Provide the (X, Y) coordinate of the cell's center where the given text is located.  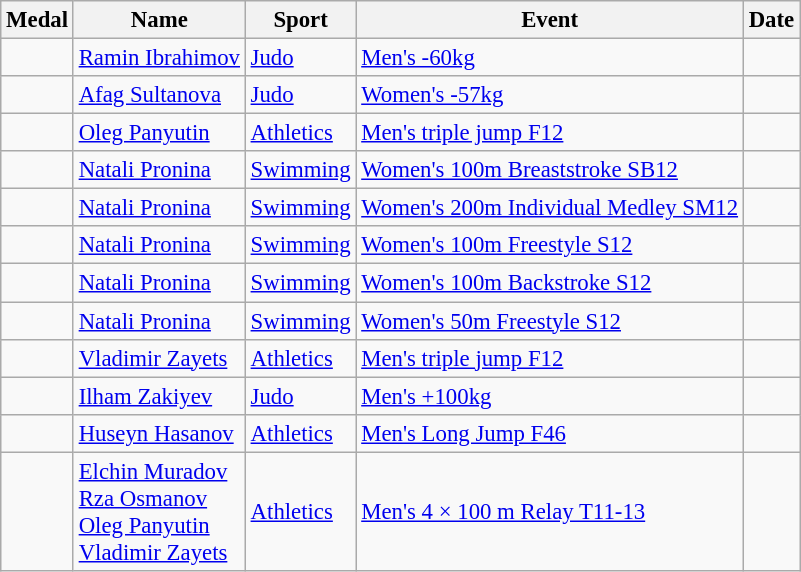
Men's 4 × 100 m Relay T11-13 (550, 512)
Oleg Panyutin (159, 133)
Women's 200m Individual Medley SM12 (550, 208)
Women's 100m Backstroke S12 (550, 283)
Vladimir Zayets (159, 358)
Ramin Ibrahimov (159, 58)
Name (159, 20)
Date (771, 20)
Men's -60kg (550, 58)
Women's 100m Breaststroke SB12 (550, 170)
Women's -57kg (550, 95)
Women's 50m Freestyle S12 (550, 321)
Men's +100kg (550, 396)
Event (550, 20)
Sport (300, 20)
Afag Sultanova (159, 95)
Elchin MuradovRza OsmanovOleg PanyutinVladimir Zayets (159, 512)
Men's Long Jump F46 (550, 433)
Ilham Zakiyev (159, 396)
Women's 100m Freestyle S12 (550, 245)
Huseyn Hasanov (159, 433)
Medal (38, 20)
